From the cell containing the given text, extract its center point as (x, y) coordinate. 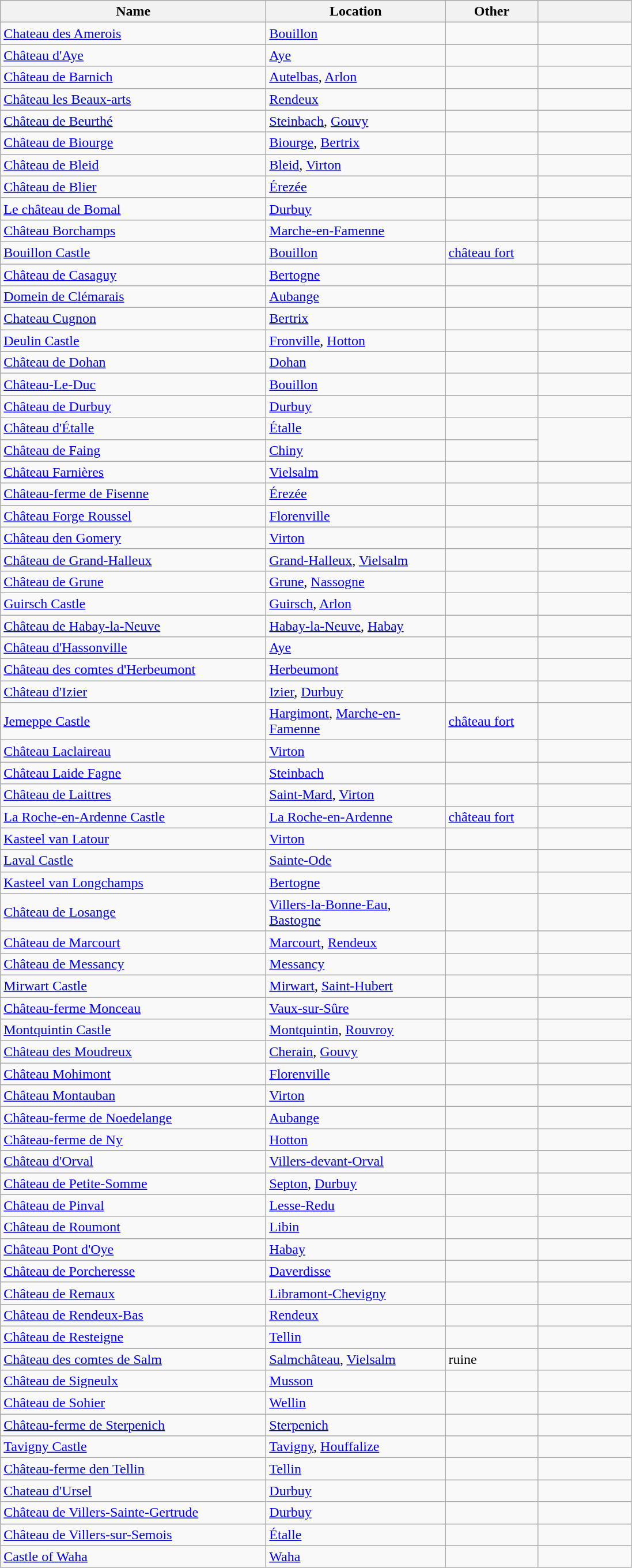
Château de Rendeux-Bas (134, 1315)
Château Laclaireau (134, 751)
Chateau Cugnon (134, 319)
Château-ferme den Tellin (134, 1469)
Château de Villers-Sainte-Gertrude (134, 1513)
Grand-Halleux, Vielsalm (356, 560)
Musson (356, 1381)
Tavigny, Houffalize (356, 1447)
Château Montauban (134, 1096)
Habay-la-Neuve, Habay (356, 625)
La Roche-en-Ardenne (356, 817)
Herbeumont (356, 670)
Other (492, 12)
Château de Pinval (134, 1205)
Dohan (356, 363)
Wellin (356, 1403)
Château de Marcourt (134, 942)
Villers-devant-Orval (356, 1162)
Château de Sohier (134, 1403)
Chiny (356, 450)
Château de Remaux (134, 1293)
Château d'Aye (134, 55)
Location (356, 12)
Château de Habay-la-Neuve (134, 625)
Château de Signeulx (134, 1381)
Château de Villers-sur-Semois (134, 1535)
Château de Faing (134, 450)
Septon, Durbuy (356, 1183)
Deulin Castle (134, 341)
Château de Barnich (134, 77)
Château Borchamps (134, 231)
Château-ferme Monceau (134, 1008)
Château Mohimont (134, 1074)
Château-Le-Duc (134, 385)
Château de Blier (134, 187)
Waha (356, 1556)
Château de Messancy (134, 964)
Château de Grand-Halleux (134, 560)
Château-ferme de Fisenne (134, 494)
Vielsalm (356, 472)
Libramont-Chevigny (356, 1293)
Château d'Izier (134, 692)
Bleid, Virton (356, 165)
Château des comtes de Salm (134, 1359)
Tavigny Castle (134, 1447)
Château des Moudreux (134, 1052)
Château de Porcheresse (134, 1271)
ruine (492, 1359)
Chateau des Amerois (134, 33)
Kasteel van Longchamps (134, 883)
Domein de Clémarais (134, 297)
Castle of Waha (134, 1556)
Marcourt, Rendeux (356, 942)
Cherain, Gouvy (356, 1052)
Habay (356, 1249)
Château de Petite-Somme (134, 1183)
Lesse-Redu (356, 1205)
Château de Durbuy (134, 406)
Vaux-sur-Sûre (356, 1008)
Steinbach (356, 773)
Château de Laittres (134, 795)
Montquintin Castle (134, 1030)
Château d'Orval (134, 1162)
Libin (356, 1227)
Château Pont d'Oye (134, 1249)
Salmchâteau, Vielsalm (356, 1359)
Château-ferme de Ny (134, 1140)
Laval Castle (134, 861)
Château-ferme de Noedelange (134, 1118)
Hargimont, Marche-en-Famenne (356, 722)
Château Farnières (134, 472)
Château de Roumont (134, 1227)
Château d'Étalle (134, 428)
Château de Biourge (134, 143)
La Roche-en-Ardenne Castle (134, 817)
Hotton (356, 1140)
Château de Casaguy (134, 275)
Bouillon Castle (134, 252)
Steinbach, Gouvy (356, 121)
Sainte-Ode (356, 861)
Château Laide Fagne (134, 773)
Château-ferme de Sterpenich (134, 1425)
Grune, Nassogne (356, 582)
Bertrix (356, 319)
Saint-Mard, Virton (356, 795)
Fronville, Hotton (356, 341)
Le château de Bomal (134, 209)
Mirwart, Saint-Hubert (356, 986)
Guirsch, Arlon (356, 604)
Chateau d'Ursel (134, 1491)
Château les Beaux-arts (134, 99)
Izier, Durbuy (356, 692)
Marche-en-Famenne (356, 231)
Château de Beurthé (134, 121)
Guirsch Castle (134, 604)
Sterpenich (356, 1425)
Jemeppe Castle (134, 722)
Château Forge Roussel (134, 516)
Château de Bleid (134, 165)
Autelbas, Arlon (356, 77)
Montquintin, Rouvroy (356, 1030)
Villers-la-Bonne-Eau, Bastogne (356, 912)
Château de Grune (134, 582)
Name (134, 12)
Biourge, Bertrix (356, 143)
Château de Dohan (134, 363)
Messancy (356, 964)
Kasteel van Latour (134, 839)
Château d'Hassonville (134, 648)
Daverdisse (356, 1271)
Château des comtes d'Herbeumont (134, 670)
Château de Losange (134, 912)
Château den Gomery (134, 538)
Château de Resteigne (134, 1337)
Mirwart Castle (134, 986)
